Identify which cell holds the provided text, then report its [x, y] central coordinate. 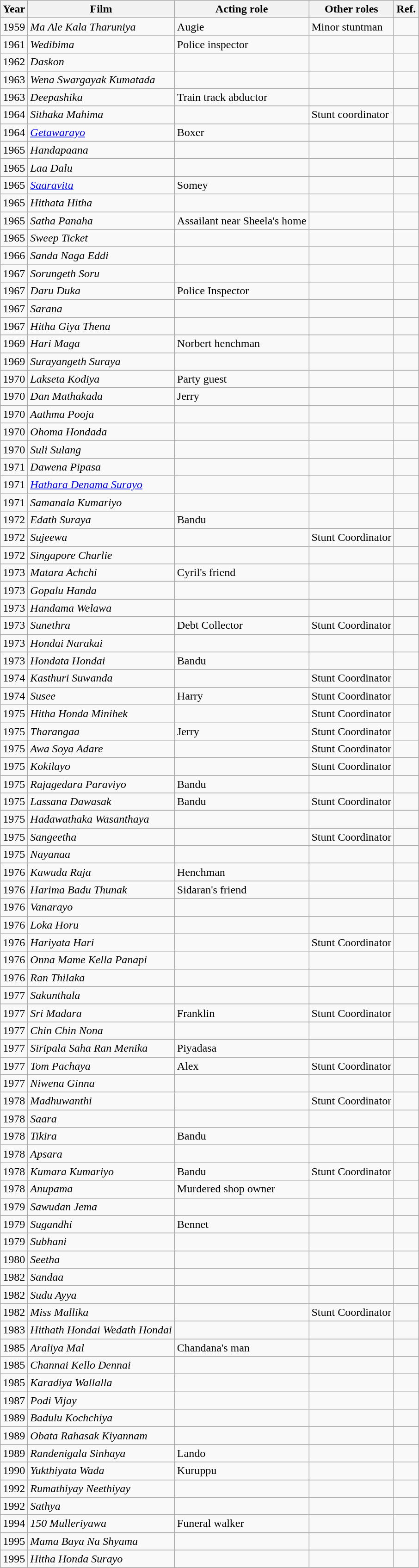
Badulu Kochchiya [101, 1418]
Sunethra [101, 626]
Deepashika [101, 97]
Murdered shop owner [241, 1189]
Franklin [241, 1013]
Yukthiyata Wada [101, 1471]
Police inspector [241, 44]
Sawudan Jema [101, 1207]
Wedibima [101, 44]
Year [14, 9]
Chin Chin Nona [101, 1030]
Onna Mame Kella Panapi [101, 960]
Lando [241, 1453]
Hathara Denama Surayo [101, 484]
Sarana [101, 309]
Ran Thilaka [101, 978]
Sanda Naga Eddi [101, 256]
Handapaana [101, 150]
Rajagedara Paraviyo [101, 784]
1962 [14, 62]
Sathya [101, 1506]
Tikira [101, 1136]
Harry [241, 696]
Dawena Pipasa [101, 467]
Kumara Kumariyo [101, 1171]
Podi Vijay [101, 1401]
Kuruppu [241, 1471]
Niwena Ginna [101, 1084]
Apsara [101, 1154]
Cyril's friend [241, 573]
1983 [14, 1330]
Party guest [241, 379]
Dan Mathakada [101, 397]
Sujeewa [101, 538]
Acting role [241, 9]
Obata Rahasak Kiyannam [101, 1436]
Nayanaa [101, 855]
Sithaka Mahima [101, 115]
Hadawathaka Wasanthaya [101, 819]
Hithath Hondai Wedath Hondai [101, 1330]
Sugandhi [101, 1224]
Augie [241, 27]
Randenigala Sinhaya [101, 1453]
Hitha Honda Surayo [101, 1559]
Gopalu Handa [101, 590]
Minor stuntman [351, 27]
Sidaran's friend [241, 890]
Sangeetha [101, 837]
Ref. [406, 9]
Somey [241, 185]
Sorungeth Soru [101, 273]
Loka Horu [101, 925]
Stunt coordinator [351, 115]
Kawuda Raja [101, 872]
1987 [14, 1401]
1959 [14, 27]
Aathma Pooja [101, 414]
Sweep Ticket [101, 238]
1994 [14, 1524]
Hondai Narakai [101, 643]
Norbert henchman [241, 344]
Wena Swargayak Kumatada [101, 80]
1990 [14, 1471]
Ma Ale Kala Tharuniya [101, 27]
Rumathiyay Neethiyay [101, 1488]
Hitha Giya Thena [101, 326]
Satha Panaha [101, 221]
Sudu Ayya [101, 1295]
Kasthuri Suwanda [101, 678]
Samanala Kumariyo [101, 502]
Siripala Saha Ran Menika [101, 1048]
Sakunthala [101, 995]
Susee [101, 696]
Daskon [101, 62]
Tom Pachaya [101, 1066]
Saaravita [101, 185]
Harima Badu Thunak [101, 890]
Mama Baya Na Shyama [101, 1541]
1966 [14, 256]
Assailant near Sheela's home [241, 221]
Tharangaa [101, 731]
Laa Dalu [101, 167]
Film [101, 9]
Hariyata Hari [101, 942]
Subhani [101, 1242]
Lakseta Kodiya [101, 379]
Henchman [241, 872]
Channai Kello Dennai [101, 1365]
Anupama [101, 1189]
Hitha Honda Minihek [101, 713]
Ohoma Hondada [101, 432]
Police Inspector [241, 291]
Surayangeth Suraya [101, 361]
Araliya Mal [101, 1348]
Seetha [101, 1259]
Other roles [351, 9]
Saara [101, 1119]
Lassana Dawasak [101, 802]
Edath Suraya [101, 520]
Bennet [241, 1224]
Miss Mallika [101, 1312]
Daru Duka [101, 291]
Boxer [241, 132]
Hithata Hitha [101, 203]
Getawarayo [101, 132]
Sri Madara [101, 1013]
Sandaa [101, 1277]
Alex [241, 1066]
Hari Maga [101, 344]
Awa Soya Adare [101, 749]
Matara Achchi [101, 573]
Hondata Hondai [101, 661]
Vanarayo [101, 907]
150 Mulleriyawa [101, 1524]
Funeral walker [241, 1524]
Train track abductor [241, 97]
Debt Collector [241, 626]
Karadiya Wallalla [101, 1383]
Kokilayo [101, 766]
Piyadasa [241, 1048]
Handama Welawa [101, 608]
Chandana's man [241, 1348]
1980 [14, 1259]
Suli Sulang [101, 449]
1961 [14, 44]
Singapore Charlie [101, 555]
Madhuwanthi [101, 1101]
